Return (x, y) of the center of cell containing provided text 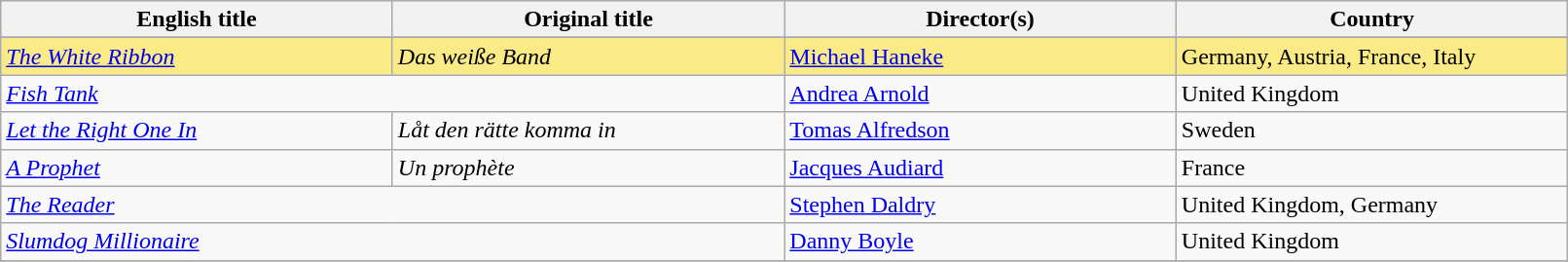
France (1372, 168)
Låt den rätte komma in (588, 131)
Fish Tank (393, 94)
A Prophet (197, 168)
Jacques Audiard (981, 168)
The Reader (393, 205)
Andrea Arnold (981, 94)
Michael Haneke (981, 56)
Sweden (1372, 131)
The White Ribbon (197, 56)
Germany, Austria, France, Italy (1372, 56)
English title (197, 19)
Das weiße Band (588, 56)
Tomas Alfredson (981, 131)
Danny Boyle (981, 242)
Original title (588, 19)
Let the Right One In (197, 131)
Director(s) (981, 19)
Stephen Daldry (981, 205)
Slumdog Millionaire (393, 242)
Un prophète (588, 168)
United Kingdom, Germany (1372, 205)
Country (1372, 19)
